Pinpoint the cell where the given text exists, returning its [X, Y] midpoint coordinate. 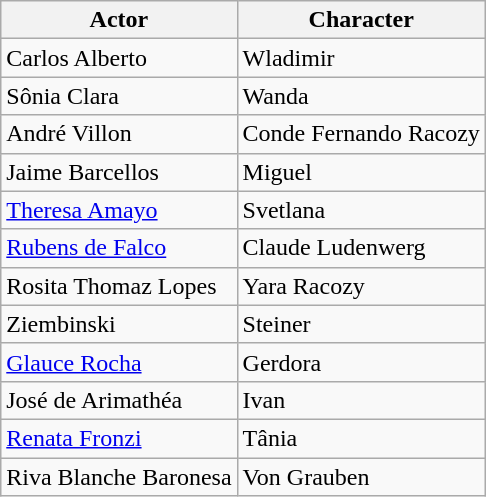
Carlos Alberto [119, 58]
Miguel [361, 172]
Svetlana [361, 210]
Rosita Thomaz Lopes [119, 286]
Ziembinski [119, 324]
Claude Ludenwerg [361, 248]
Theresa Amayo [119, 210]
Wladimir [361, 58]
Renata Fronzi [119, 438]
Ivan [361, 400]
Conde Fernando Racozy [361, 134]
Rubens de Falco [119, 248]
Yara Racozy [361, 286]
Jaime Barcellos [119, 172]
Von Grauben [361, 477]
Steiner [361, 324]
Sônia Clara [119, 96]
Wanda [361, 96]
Tânia [361, 438]
Glauce Rocha [119, 362]
José de Arimathéa [119, 400]
Actor [119, 20]
André Villon [119, 134]
Riva Blanche Baronesa [119, 477]
Gerdora [361, 362]
Character [361, 20]
